Find where the given text appears and provide that cell's center as (X, Y) coordinate. 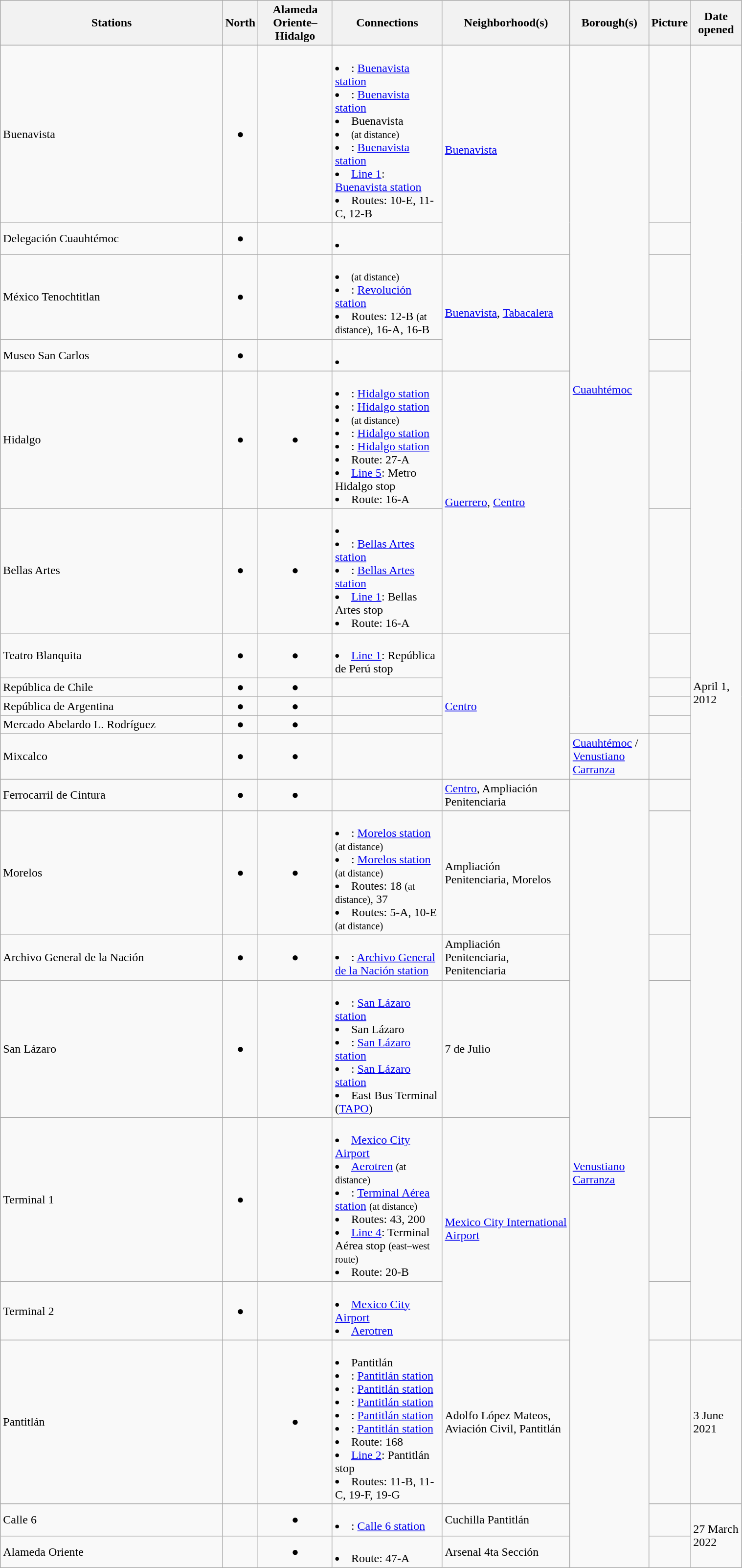
Mercado Abelardo L. Rodríguez (112, 724)
Ampliación Penitenciaria, Morelos (506, 873)
April 1, 2012 (716, 693)
Museo San Carlos (112, 355)
Guerrero, Centro (506, 502)
Route: 47-A (387, 1551)
: Morelos station (at distance) : Morelos station (at distance) Routes: 18 (at distance), 37 Routes: 5-A, 10-E (at distance) (387, 873)
República de Chile (112, 687)
Archivo General de la Nación (112, 958)
Buenavista, Tabacalera (506, 313)
Connections (387, 23)
Arsenal 4ta Sección (506, 1551)
(at distance) : Revolución station Routes: 12-B (at distance), 16-A, 16-B (387, 297)
Teatro Blanquita (112, 655)
: Calle 6 station (387, 1520)
3 June 2021 (716, 1422)
Alameda Oriente (112, 1551)
27 March 2022 (716, 1536)
: San Lázaro station San Lázaro : San Lázaro station : San Lázaro station East Bus Terminal (TAPO) (387, 1049)
Calle 6 (112, 1520)
Ampliación Penitenciaria, Penitenciaria (506, 958)
Alameda Oriente–Hidalgo (295, 23)
Centro (506, 706)
Venustiano Carranza (609, 1174)
North (240, 23)
San Lázaro (112, 1049)
: Hidalgo station : Hidalgo station (at distance) : Hidalgo station : Hidalgo station Route: 27-A Line 5: Metro Hidalgo stop Route: 16-A (387, 439)
: Archivo General de la Nación station (387, 958)
Bellas Artes (112, 571)
Centro, Ampliación Penitenciaria (506, 795)
Cuauhtémoc / Venustiano Carranza (609, 756)
: Buenavista station : Buenavista station Buenavista (at distance) : Buenavista station Line 1: Buenavista station Routes: 10-E, 11-C, 12-B (387, 134)
Mixcalco (112, 756)
Cuauhtémoc (609, 390)
Terminal 2 (112, 1311)
Mexico City Airport Aerotren (387, 1311)
Borough(s) (609, 23)
Hidalgo (112, 439)
República de Argentina (112, 706)
Delegación Cuauhtémoc (112, 239)
Neighborhood(s) (506, 23)
Pantitlán (112, 1422)
Stations (112, 23)
: Bellas Artes station : Bellas Artes station Line 1: Bellas Artes stop Route: 16-A (387, 571)
Terminal 1 (112, 1200)
Adolfo López Mateos, Aviación Civil, Pantitlán (506, 1422)
Line 1: República de Perú stop (387, 655)
7 de Julio (506, 1049)
Cuchilla Pantitlán (506, 1520)
Date opened (716, 23)
Mexico City International Airport (506, 1229)
Ferrocarril de Cintura (112, 795)
Morelos (112, 873)
Picture (669, 23)
México Tenochtitlan (112, 297)
